Search for the cell housing the specified text and yield its [X, Y] center coordinate. 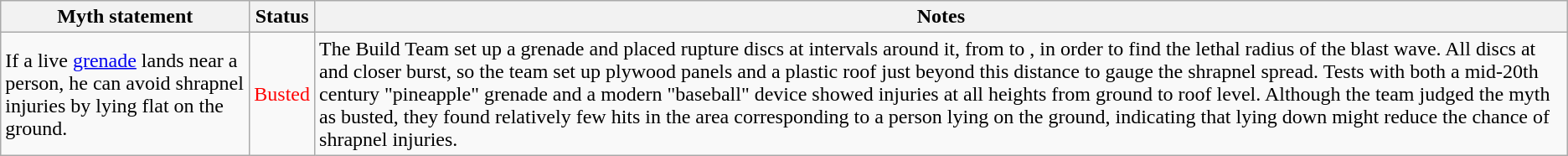
Myth statement [126, 17]
Status [282, 17]
If a live grenade lands near a person, he can avoid shrapnel injuries by lying flat on the ground. [126, 94]
Notes [941, 17]
Busted [282, 94]
